Provide the [X, Y] coordinate of the cell's center where the given text is located.  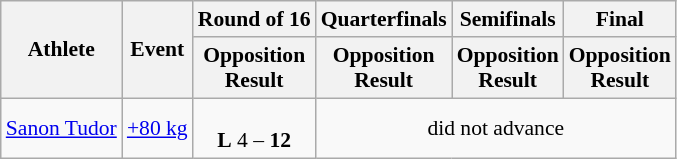
+80 kg [158, 128]
L 4 – 12 [254, 128]
Event [158, 50]
did not advance [496, 128]
Semifinals [508, 19]
Athlete [62, 50]
Final [620, 19]
Round of 16 [254, 19]
Quarterfinals [384, 19]
Sanon Tudor [62, 128]
